Provide the (X, Y) coordinate of the cell's center where the given text is located.  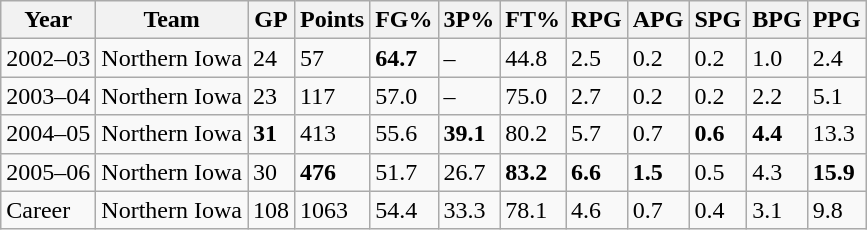
33.3 (469, 210)
Year (48, 20)
Points (332, 20)
24 (272, 58)
83.2 (533, 172)
0.5 (718, 172)
FT% (533, 20)
57.0 (404, 96)
5.1 (836, 96)
2.2 (777, 96)
476 (332, 172)
31 (272, 134)
0.6 (718, 134)
0.4 (718, 210)
2005–06 (48, 172)
1.0 (777, 58)
44.8 (533, 58)
23 (272, 96)
5.7 (597, 134)
413 (332, 134)
75.0 (533, 96)
Team (172, 20)
80.2 (533, 134)
4.6 (597, 210)
FG% (404, 20)
51.7 (404, 172)
54.4 (404, 210)
3.1 (777, 210)
RPG (597, 20)
2.4 (836, 58)
6.6 (597, 172)
117 (332, 96)
APG (658, 20)
64.7 (404, 58)
57 (332, 58)
4.3 (777, 172)
9.8 (836, 210)
1063 (332, 210)
1.5 (658, 172)
26.7 (469, 172)
2.7 (597, 96)
78.1 (533, 210)
4.4 (777, 134)
PPG (836, 20)
2002–03 (48, 58)
SPG (718, 20)
55.6 (404, 134)
13.3 (836, 134)
Career (48, 210)
2.5 (597, 58)
GP (272, 20)
BPG (777, 20)
2003–04 (48, 96)
30 (272, 172)
15.9 (836, 172)
2004–05 (48, 134)
3P% (469, 20)
39.1 (469, 134)
108 (272, 210)
